Find where the given text appears and provide that cell's center as (X, Y) coordinate. 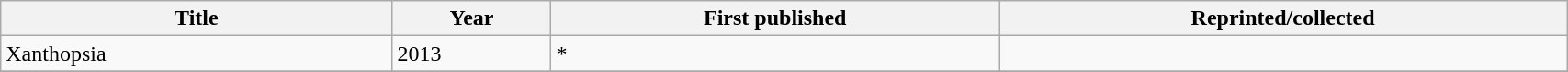
2013 (472, 54)
Reprinted/collected (1283, 18)
First published (775, 18)
Title (197, 18)
Xanthopsia (197, 54)
Year (472, 18)
* (775, 54)
